Scan for the cell matching the given text and deliver its [x, y] coordinate at center. 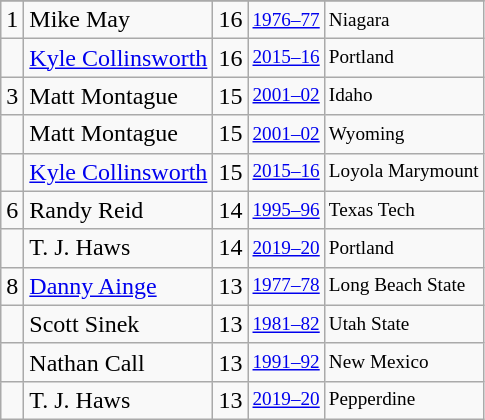
Pepperdine [404, 400]
Nathan Call [118, 362]
Randy Reid [118, 210]
1977–78 [286, 286]
Loyola Marymount [404, 172]
Utah State [404, 324]
1995–96 [286, 210]
Texas Tech [404, 210]
3 [12, 96]
Danny Ainge [118, 286]
New Mexico [404, 362]
Idaho [404, 96]
6 [12, 210]
Scott Sinek [118, 324]
Mike May [118, 20]
Niagara [404, 20]
8 [12, 286]
1976–77 [286, 20]
Long Beach State [404, 286]
1 [12, 20]
1981–82 [286, 324]
1991–92 [286, 362]
Wyoming [404, 134]
